Search for the cell housing the specified text and yield its [x, y] center coordinate. 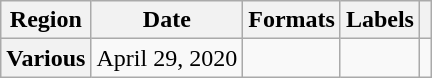
Date [167, 20]
Formats [292, 20]
Various [46, 58]
April 29, 2020 [167, 58]
Labels [380, 20]
Region [46, 20]
